Extract the [X, Y] coordinate from the center of the cell holding the provided text.  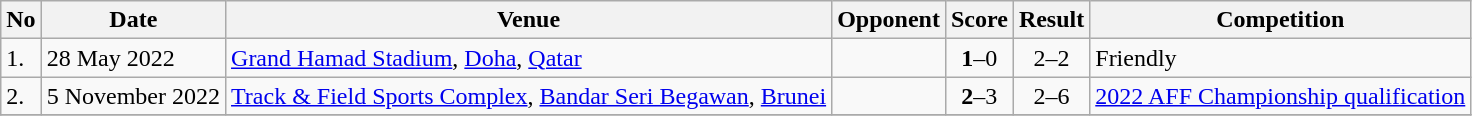
Score [979, 20]
2022 AFF Championship qualification [1280, 96]
Date [133, 20]
2–2 [1051, 58]
Grand Hamad Stadium, Doha, Qatar [529, 58]
Friendly [1280, 58]
5 November 2022 [133, 96]
1–0 [979, 58]
Competition [1280, 20]
Venue [529, 20]
Result [1051, 20]
Opponent [889, 20]
2–6 [1051, 96]
Track & Field Sports Complex, Bandar Seri Begawan, Brunei [529, 96]
28 May 2022 [133, 58]
2–3 [979, 96]
1. [21, 58]
No [21, 20]
2. [21, 96]
